From the cell containing the given text, extract its center point as [X, Y] coordinate. 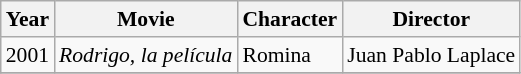
Juan Pablo Laplace [431, 55]
2001 [28, 55]
Year [28, 19]
Director [431, 19]
Character [290, 19]
Rodrigo, la película [146, 55]
Movie [146, 19]
Romina [290, 55]
